Return the [x, y] coordinate for the center point of the cell that contains the specified text.  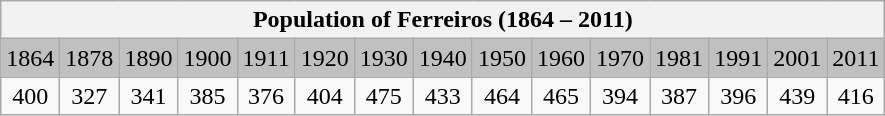
400 [30, 96]
404 [324, 96]
433 [442, 96]
1940 [442, 58]
1981 [680, 58]
394 [620, 96]
1920 [324, 58]
327 [90, 96]
439 [798, 96]
1878 [90, 58]
465 [560, 96]
1930 [384, 58]
1950 [502, 58]
1911 [266, 58]
1970 [620, 58]
1960 [560, 58]
Population of Ferreiros (1864 – 2011) [443, 20]
1864 [30, 58]
2001 [798, 58]
475 [384, 96]
387 [680, 96]
1900 [208, 58]
376 [266, 96]
1991 [738, 58]
341 [148, 96]
2011 [856, 58]
464 [502, 96]
396 [738, 96]
1890 [148, 58]
416 [856, 96]
385 [208, 96]
